Determine the [x, y] coordinate at the center of the cell enclosing the given text.  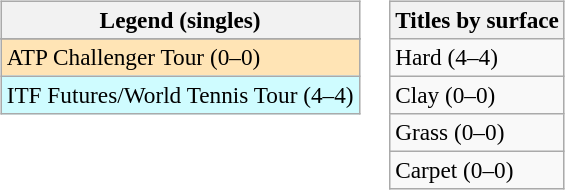
Legend (singles) [180, 20]
ITF Futures/World Tennis Tour (4–4) [180, 95]
ATP Challenger Tour (0–0) [180, 57]
Clay (0–0) [478, 95]
Hard (4–4) [478, 57]
Grass (0–0) [478, 133]
Titles by surface [478, 20]
Carpet (0–0) [478, 171]
